Extract the [x, y] coordinate from the center of the cell holding the provided text.  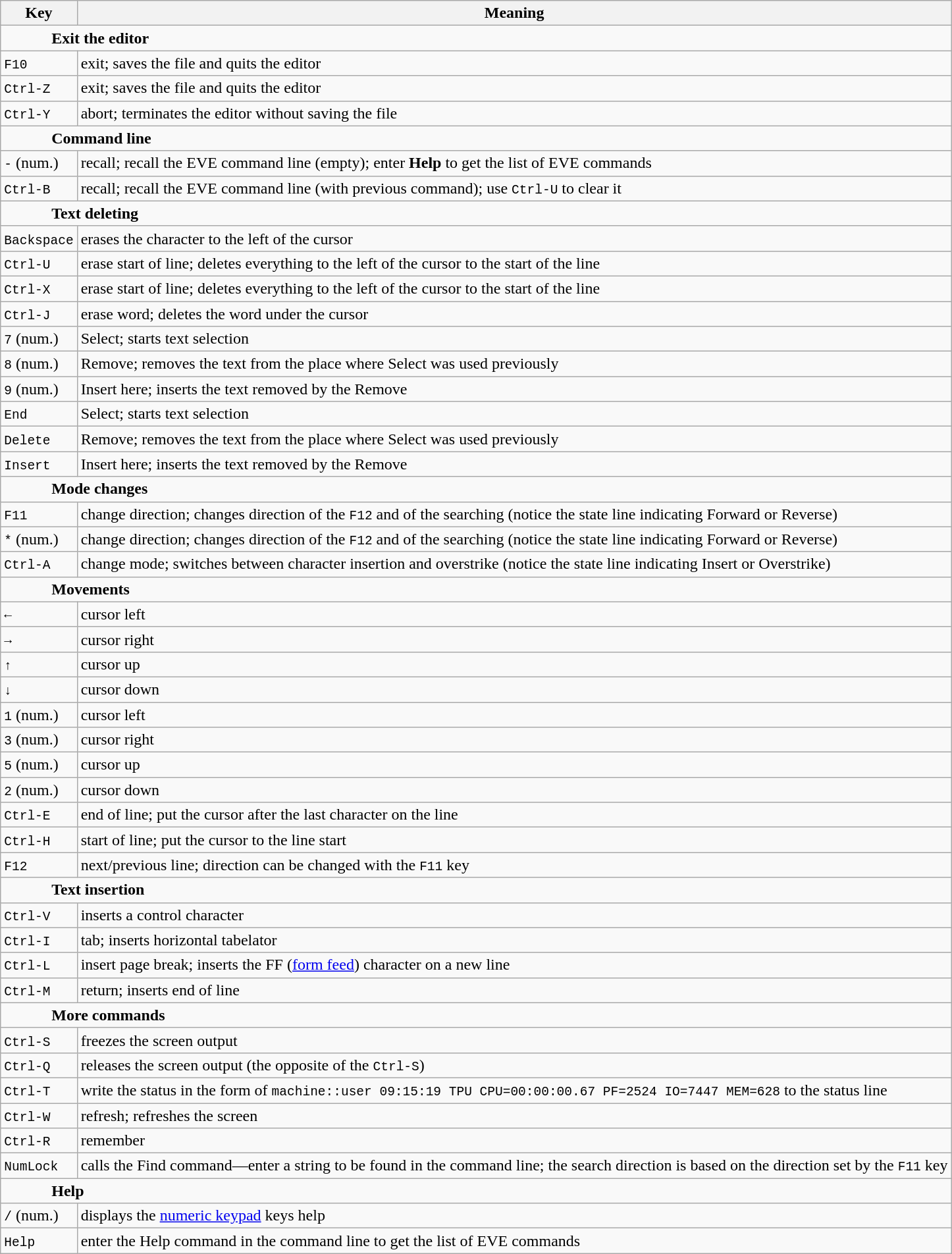
return; inserts end of line [514, 990]
Ctrl-R [39, 1141]
9 (num.) [39, 389]
Ctrl-B [39, 188]
Ctrl-W [39, 1116]
↓ [39, 689]
More commands [476, 1015]
recall; recall the EVE command line (with previous command); use Ctrl-U to clear it [514, 188]
Ctrl-E [39, 815]
insert page break; inserts the FF (form feed) character on a new line [514, 965]
freezes the screen output [514, 1040]
NumLock [39, 1166]
8 (num.) [39, 364]
7 (num.) [39, 339]
Ctrl-Q [39, 1065]
displays the numeric keypad keys help [514, 1216]
Insert [39, 464]
* (num.) [39, 539]
Ctrl-U [39, 263]
refresh; refreshes the screen [514, 1116]
/ (num.) [39, 1216]
erases the character to the left of the cursor [514, 238]
erase word; deletes the word under the cursor [514, 314]
Ctrl-V [39, 915]
recall; recall the EVE command line (empty); enter Help to get the list of EVE commands [514, 163]
Backspace [39, 238]
next/previous line; direction can be changed with the F11 key [514, 865]
Text insertion [476, 890]
Mode changes [476, 489]
Command line [476, 138]
Movements [476, 589]
abort; terminates the editor without saving the file [514, 113]
F12 [39, 865]
releases the screen output (the opposite of the Ctrl-S) [514, 1065]
↑ [39, 664]
Ctrl-H [39, 840]
Ctrl-A [39, 564]
3 (num.) [39, 740]
End [39, 414]
5 (num.) [39, 765]
Ctrl-X [39, 288]
→ [39, 639]
Key [39, 13]
Ctrl-I [39, 940]
Ctrl-S [39, 1040]
write the status in the form of machine::user 09:15:19 TPU CPU=00:00:00.67 PF=2524 IO=7447 MEM=628 to the status line [514, 1090]
remember [514, 1141]
- (num.) [39, 163]
tab; inserts horizontal tabelator [514, 940]
end of line; put the cursor after the last character on the line [514, 815]
Ctrl-T [39, 1090]
Delete [39, 439]
inserts a control character [514, 915]
Ctrl-Z [39, 88]
F10 [39, 63]
2 (num.) [39, 790]
1 (num.) [39, 714]
Meaning [514, 13]
Text deleting [476, 213]
F11 [39, 514]
Ctrl-M [39, 990]
Ctrl-J [39, 314]
Ctrl-L [39, 965]
change mode; switches between character insertion and overstrike (notice the state line indicating Insert or Overstrike) [514, 564]
enter the Help command in the command line to get the list of EVE commands [514, 1241]
Exit the editor [476, 38]
start of line; put the cursor to the line start [514, 840]
← [39, 614]
calls the Find command—enter a string to be found in the command line; the search direction is based on the direction set by the F11 key [514, 1166]
Ctrl-Y [39, 113]
